Pinpoint the cell where the given text exists, returning its [x, y] midpoint coordinate. 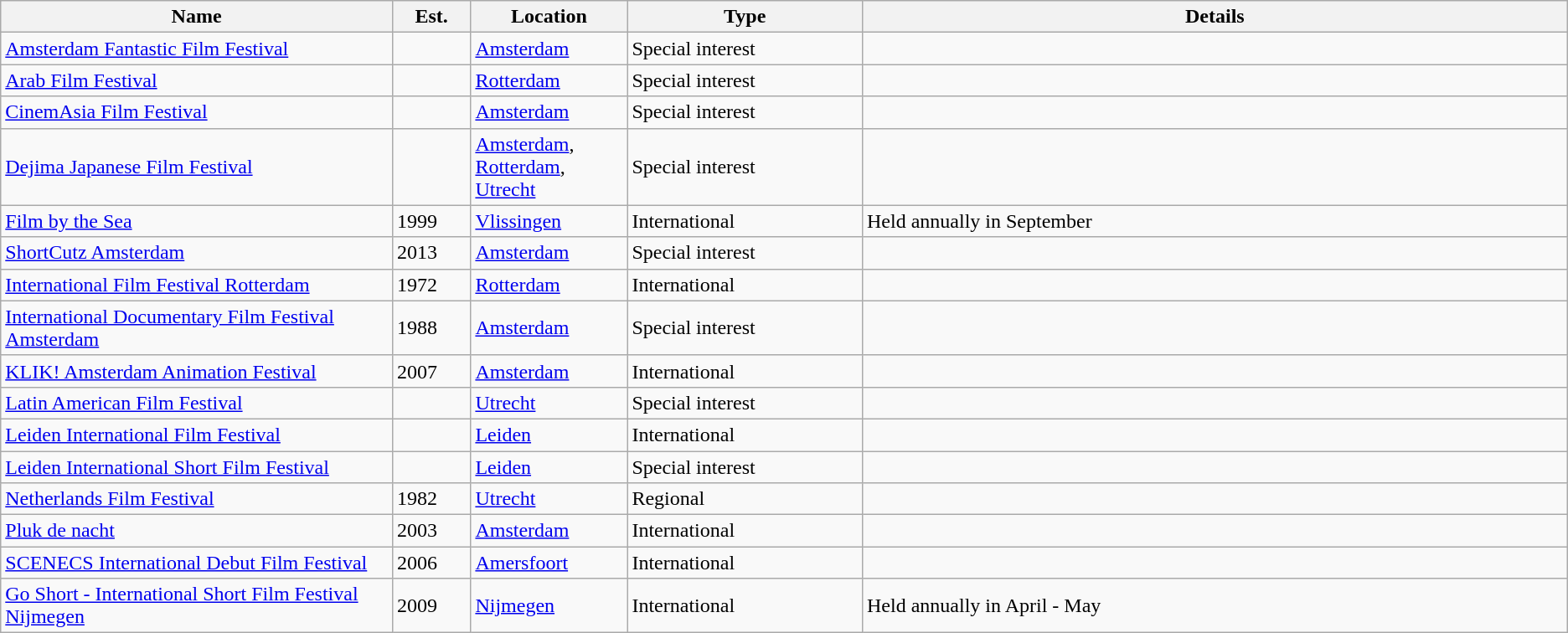
Leiden International Film Festival [197, 435]
2003 [431, 531]
2007 [431, 371]
Nijmegen [549, 606]
Amersfoort [549, 563]
Film by the Sea [197, 221]
Type [745, 17]
Dejima Japanese Film Festival [197, 167]
Pluk de nacht [197, 531]
Held annually in April - May [1215, 606]
International Film Festival Rotterdam [197, 285]
Location [549, 17]
1982 [431, 499]
Details [1215, 17]
1988 [431, 328]
Go Short - International Short Film Festival Nijmegen [197, 606]
2013 [431, 253]
ShortCutz Amsterdam [197, 253]
International Documentary Film Festival Amsterdam [197, 328]
CinemAsia Film Festival [197, 112]
Netherlands Film Festival [197, 499]
Leiden International Short Film Festival [197, 466]
Vlissingen [549, 221]
Est. [431, 17]
2006 [431, 563]
Arab Film Festival [197, 80]
2009 [431, 606]
Regional [745, 499]
1972 [431, 285]
Name [197, 17]
Held annually in September [1215, 221]
Amsterdam, Rotterdam, Utrecht [549, 167]
1999 [431, 221]
Amsterdam Fantastic Film Festival [197, 49]
SCENECS International Debut Film Festival [197, 563]
Latin American Film Festival [197, 403]
KLIK! Amsterdam Animation Festival [197, 371]
